Scan for the cell matching the given text and deliver its (x, y) coordinate at center. 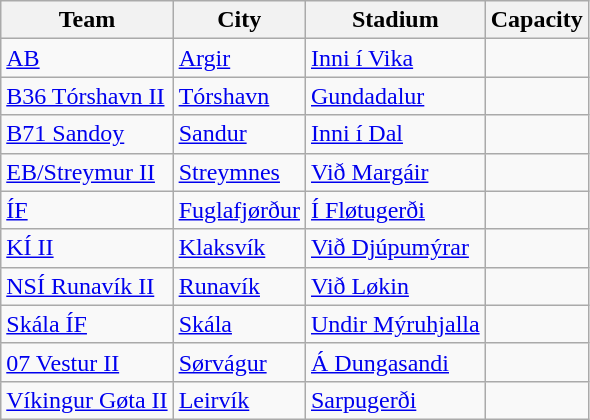
Sørvágur (239, 362)
Undir Mýruhjalla (395, 324)
Gundadalur (395, 96)
Sarpugerði (395, 400)
Á Dungasandi (395, 362)
B36 Tórshavn II (87, 96)
Víkingur Gøta II (87, 400)
Leirvík (239, 400)
Capacity (536, 20)
City (239, 20)
Sandur (239, 134)
Runavík (239, 286)
07 Vestur II (87, 362)
Fuglafjørður (239, 210)
Stadium (395, 20)
Við Margáir (395, 172)
Inni í Vika (395, 58)
Inni í Dal (395, 134)
Tórshavn (239, 96)
Team (87, 20)
KÍ II (87, 248)
Við Løkin (395, 286)
Klaksvík (239, 248)
Skála ÍF (87, 324)
Argir (239, 58)
Skála (239, 324)
B71 Sandoy (87, 134)
EB/Streymur II (87, 172)
AB (87, 58)
Í Fløtugerði (395, 210)
NSÍ Runavík II (87, 286)
ÍF (87, 210)
Við Djúpumýrar (395, 248)
Streymnes (239, 172)
